Return (X, Y) of the center of cell containing provided text 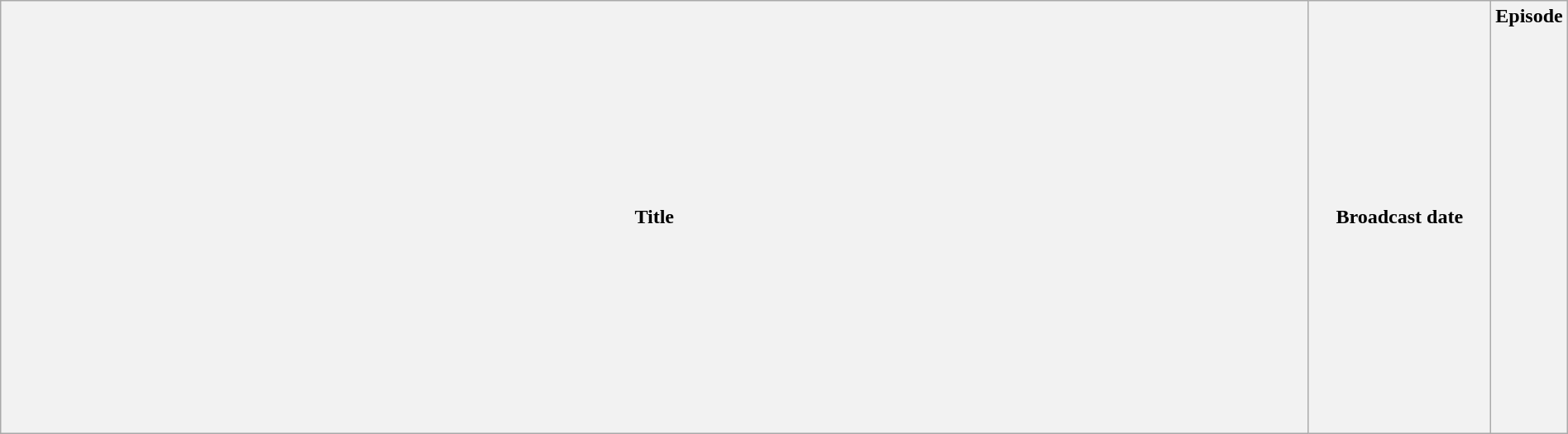
Title (655, 217)
Episode (1529, 217)
Broadcast date (1399, 217)
